Provide the [x, y] coordinate of the cell's center where the given text is located.  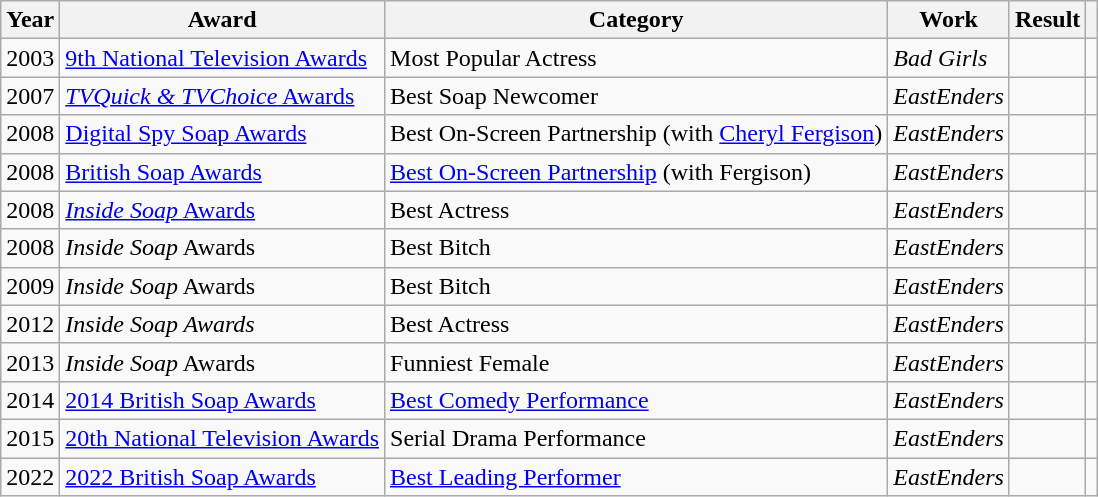
Work [949, 20]
2022 British Soap Awards [222, 477]
Digital Spy Soap Awards [222, 134]
2022 [30, 477]
Funniest Female [636, 362]
Best On-Screen Partnership (with Cheryl Fergison) [636, 134]
2012 [30, 324]
2009 [30, 286]
Best Leading Performer [636, 477]
2013 [30, 362]
20th National Television Awards [222, 438]
TVQuick & TVChoice Awards [222, 96]
Result [1047, 20]
9th National Television Awards [222, 58]
Award [222, 20]
2014 British Soap Awards [222, 400]
Best Comedy Performance [636, 400]
2003 [30, 58]
British Soap Awards [222, 172]
Best On-Screen Partnership (with Fergison) [636, 172]
Serial Drama Performance [636, 438]
2015 [30, 438]
2007 [30, 96]
Category [636, 20]
2014 [30, 400]
Most Popular Actress [636, 58]
Bad Girls [949, 58]
Best Soap Newcomer [636, 96]
Year [30, 20]
